Locate the cell with the specified text and output its (X, Y) center coordinate. 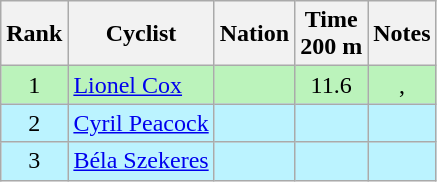
, (402, 85)
Cyril Peacock (141, 123)
1 (34, 85)
3 (34, 161)
Béla Szekeres (141, 161)
Notes (402, 34)
Cyclist (141, 34)
11.6 (332, 85)
Rank (34, 34)
2 (34, 123)
Nation (254, 34)
Time200 m (332, 34)
Lionel Cox (141, 85)
